Detect which cell encompasses the target text, then output its (X, Y) center coordinate. 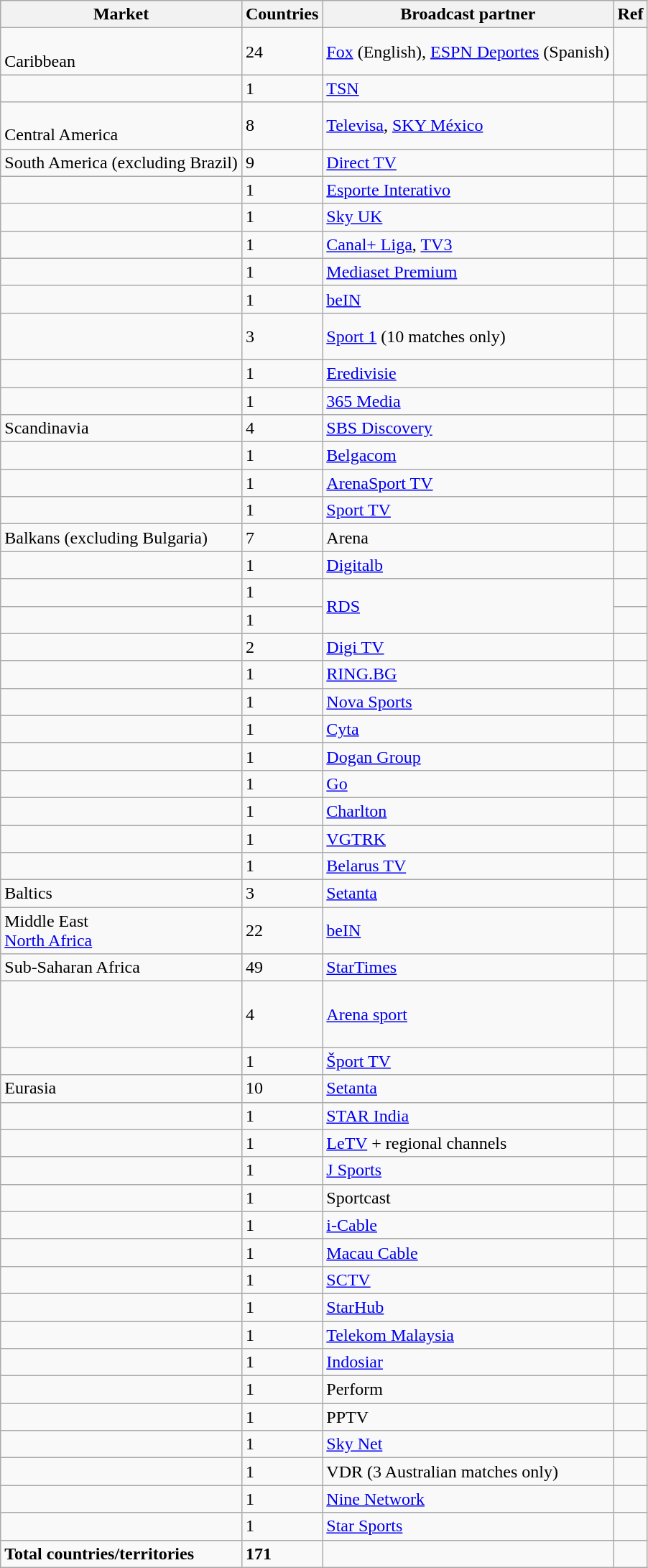
Charlton (468, 811)
Direct TV (468, 162)
SBS Discovery (468, 428)
Belgacom (468, 456)
Central America (121, 125)
Nova Sports (468, 702)
365 Media (468, 400)
PPTV (468, 1417)
Balkans (excluding Bulgaria) (121, 538)
Ref (631, 14)
VDR (3 Australian matches only) (468, 1472)
ArenaSport TV (468, 483)
Arena (468, 538)
i-Cable (468, 1225)
RING.BG (468, 674)
Cyta (468, 729)
Scandinavia (121, 428)
Televisa, SKY México (468, 125)
Telekom Malaysia (468, 1335)
Belarus TV (468, 866)
Baltics (121, 894)
VGTRK (468, 839)
Eurasia (121, 1088)
Go (468, 784)
Arena sport (468, 1014)
Sport 1 (10 matches only) (468, 336)
TSN (468, 88)
Broadcast partner (468, 14)
Market (121, 14)
Countries (282, 14)
Middle EastNorth Africa (121, 930)
Sub-Saharan Africa (121, 968)
Digi TV (468, 647)
STAR India (468, 1116)
Fox (English), ESPN Deportes (Spanish) (468, 52)
Šport TV (468, 1061)
Nine Network (468, 1499)
Mediaset Premium (468, 272)
Perform (468, 1390)
J Sports (468, 1170)
Sky Net (468, 1444)
Sky UK (468, 217)
LeTV + regional channels (468, 1143)
Indosiar (468, 1362)
Sport TV (468, 510)
Sportcast (468, 1198)
Caribbean (121, 52)
Star Sports (468, 1526)
2 (282, 647)
22 (282, 930)
SCTV (468, 1280)
9 (282, 162)
49 (282, 968)
South America (excluding Brazil) (121, 162)
8 (282, 125)
Digitalb (468, 565)
Dogan Group (468, 756)
Canal+ Liga, TV3 (468, 244)
RDS (468, 606)
StarHub (468, 1307)
StarTimes (468, 968)
7 (282, 538)
10 (282, 1088)
Total countries/territories (121, 1554)
Esporte Interativo (468, 190)
Macau Cable (468, 1252)
171 (282, 1554)
24 (282, 52)
Eredivisie (468, 373)
